For the text-containing cell, return its midpoint in (x, y) coordinate format. 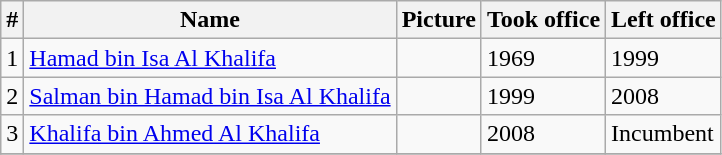
1 (12, 58)
3 (12, 134)
Took office (543, 20)
Incumbent (664, 134)
# (12, 20)
Left office (664, 20)
Picture (438, 20)
Khalifa bin Ahmed Al Khalifa (210, 134)
Hamad bin Isa Al Khalifa (210, 58)
Name (210, 20)
1969 (543, 58)
Salman bin Hamad bin Isa Al Khalifa (210, 96)
2 (12, 96)
